Return the (X, Y) coordinate for the center point of the cell that contains the specified text.  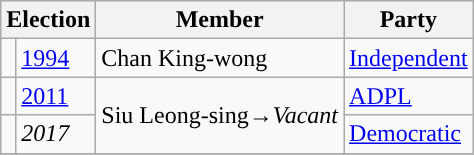
Independent (409, 58)
ADPL (409, 96)
Party (409, 20)
Member (220, 20)
Siu Leong-sing→Vacant (220, 115)
Chan King-wong (220, 58)
1994 (56, 58)
Democratic (409, 134)
Election (48, 20)
2011 (56, 96)
2017 (56, 134)
